Find where the given text appears and provide that cell's center as [X, Y] coordinate. 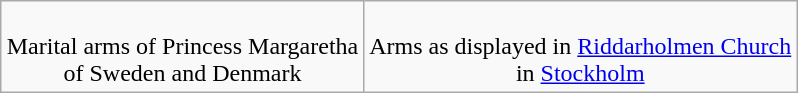
Arms as displayed in Riddarholmen Church in Stockholm [580, 47]
Marital arms of Princess Margaretha of Sweden and Denmark [182, 47]
